Capture the cell that displays the provided text and extract its [x, y] central coordinate. 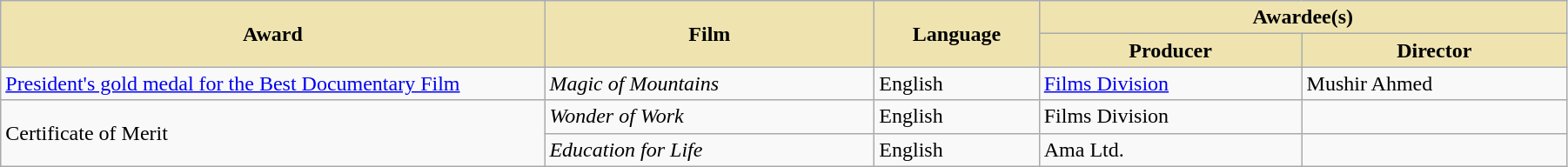
Awardee(s) [1303, 17]
Education for Life [710, 150]
Magic of Mountains [710, 83]
President's gold medal for the Best Documentary Film [273, 83]
Ama Ltd. [1170, 150]
Producer [1170, 50]
Director [1434, 50]
Mushir Ahmed [1434, 83]
Film [710, 34]
Certificate of Merit [273, 133]
Award [273, 34]
Language [957, 34]
Wonder of Work [710, 117]
